Capture the cell that displays the provided text and extract its (x, y) central coordinate. 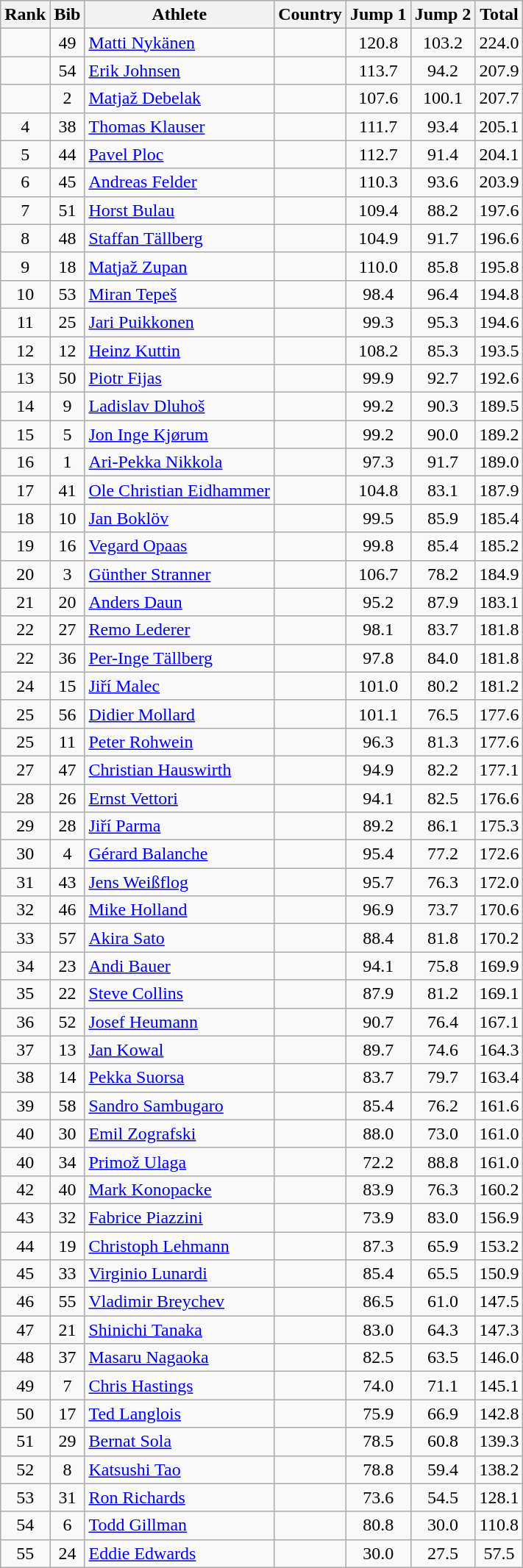
161.6 (499, 1106)
Andreas Felder (179, 182)
170.2 (499, 938)
76.4 (443, 1022)
Matti Nykänen (179, 43)
73.9 (378, 1217)
73.6 (378, 1497)
Sandro Sambugaro (179, 1106)
110.0 (378, 266)
Anders Daun (179, 602)
35 (25, 994)
109.4 (378, 210)
88.4 (378, 938)
194.6 (499, 322)
Andi Bauer (179, 966)
Jump 2 (443, 15)
96.9 (378, 910)
Josef Heumann (179, 1022)
160.2 (499, 1189)
Katsushi Tao (179, 1469)
104.8 (378, 490)
Steve Collins (179, 994)
88.8 (443, 1161)
176.6 (499, 798)
85.8 (443, 266)
90.3 (443, 407)
27.5 (443, 1553)
Rank (25, 15)
96.4 (443, 294)
Virginio Lunardi (179, 1274)
Masaru Nagaoka (179, 1358)
82.2 (443, 770)
Ernst Vettori (179, 798)
169.9 (499, 966)
Country (310, 15)
177.1 (499, 770)
Matjaž Zupan (179, 266)
65.9 (443, 1246)
207.7 (499, 99)
Heinz Kuttin (179, 351)
Vegard Opaas (179, 546)
192.6 (499, 379)
83.1 (443, 490)
2 (68, 99)
103.2 (443, 43)
197.6 (499, 210)
56 (68, 714)
145.1 (499, 1386)
Shinichi Tanaka (179, 1330)
80.2 (443, 686)
78.8 (378, 1469)
61.0 (443, 1302)
73.7 (443, 910)
42 (25, 1189)
Erik Johnsen (179, 71)
Ole Christian Eidhammer (179, 490)
57.5 (499, 1553)
107.6 (378, 99)
153.2 (499, 1246)
Miran Tepeš (179, 294)
97.3 (378, 462)
100.1 (443, 99)
65.5 (443, 1274)
172.6 (499, 854)
150.9 (499, 1274)
Matjaž Debelak (179, 99)
Staffan Tällberg (179, 238)
54.5 (443, 1497)
Ted Langlois (179, 1414)
94.2 (443, 71)
66.9 (443, 1414)
Bernat Sola (179, 1442)
110.3 (378, 182)
224.0 (499, 43)
Per-Inge Tällberg (179, 658)
78.5 (378, 1442)
142.8 (499, 1414)
95.7 (378, 882)
112.7 (378, 154)
108.2 (378, 351)
Peter Rohwein (179, 742)
138.2 (499, 1469)
Thomas Klauser (179, 126)
Chris Hastings (179, 1386)
99.9 (378, 379)
181.2 (499, 686)
Christoph Lehmann (179, 1246)
172.0 (499, 882)
85.9 (443, 518)
26 (68, 798)
74.6 (443, 1050)
81.8 (443, 938)
92.7 (443, 379)
193.5 (499, 351)
113.7 (378, 71)
184.9 (499, 574)
146.0 (499, 1358)
Mark Konopacke (179, 1189)
Remo Lederer (179, 630)
147.3 (499, 1330)
205.1 (499, 126)
95.4 (378, 854)
Jan Kowal (179, 1050)
Jan Boklöv (179, 518)
71.1 (443, 1386)
Ladislav Dluhoš (179, 407)
74.0 (378, 1386)
88.2 (443, 210)
187.9 (499, 490)
Jiří Malec (179, 686)
95.2 (378, 602)
189.2 (499, 434)
Eddie Edwards (179, 1553)
104.9 (378, 238)
Piotr Fijas (179, 379)
Christian Hauswirth (179, 770)
75.8 (443, 966)
167.1 (499, 1022)
Horst Bulau (179, 210)
87.3 (378, 1246)
3 (68, 574)
93.6 (443, 182)
23 (68, 966)
76.5 (443, 714)
Vladimir Breychev (179, 1302)
93.4 (443, 126)
147.5 (499, 1302)
99.8 (378, 546)
194.8 (499, 294)
163.4 (499, 1078)
Akira Sato (179, 938)
83.9 (378, 1189)
110.8 (499, 1525)
164.3 (499, 1050)
Bib (68, 15)
Jiří Parma (179, 826)
Jari Puikkonen (179, 322)
Jump 1 (378, 15)
94.9 (378, 770)
Mike Holland (179, 910)
80.8 (378, 1525)
63.5 (443, 1358)
77.2 (443, 854)
106.7 (378, 574)
84.0 (443, 658)
79.7 (443, 1078)
75.9 (378, 1414)
97.8 (378, 658)
39 (25, 1106)
41 (68, 490)
73.0 (443, 1134)
88.0 (378, 1134)
196.6 (499, 238)
189.5 (499, 407)
86.1 (443, 826)
99.5 (378, 518)
Todd Gillman (179, 1525)
59.4 (443, 1469)
Gérard Balanche (179, 854)
95.3 (443, 322)
98.1 (378, 630)
101.1 (378, 714)
169.1 (499, 994)
76.2 (443, 1106)
1 (68, 462)
Emil Zografski (179, 1134)
Fabrice Piazzini (179, 1217)
91.4 (443, 154)
64.3 (443, 1330)
207.9 (499, 71)
90.0 (443, 434)
90.7 (378, 1022)
128.1 (499, 1497)
139.3 (499, 1442)
58 (68, 1106)
170.6 (499, 910)
72.2 (378, 1161)
183.1 (499, 602)
189.0 (499, 462)
111.7 (378, 126)
120.8 (378, 43)
Pekka Suorsa (179, 1078)
89.2 (378, 826)
156.9 (499, 1217)
Total (499, 15)
60.8 (443, 1442)
Primož Ulaga (179, 1161)
81.3 (443, 742)
185.2 (499, 546)
Ron Richards (179, 1497)
85.3 (443, 351)
203.9 (499, 182)
Günther Stranner (179, 574)
78.2 (443, 574)
175.3 (499, 826)
185.4 (499, 518)
81.2 (443, 994)
195.8 (499, 266)
204.1 (499, 154)
Pavel Ploc (179, 154)
57 (68, 938)
Jens Weißflog (179, 882)
98.4 (378, 294)
96.3 (378, 742)
99.3 (378, 322)
101.0 (378, 686)
Jon Inge Kjørum (179, 434)
Ari-Pekka Nikkola (179, 462)
Didier Mollard (179, 714)
Athlete (179, 15)
89.7 (378, 1050)
86.5 (378, 1302)
